Scan for the cell matching the given text and deliver its (X, Y) coordinate at center. 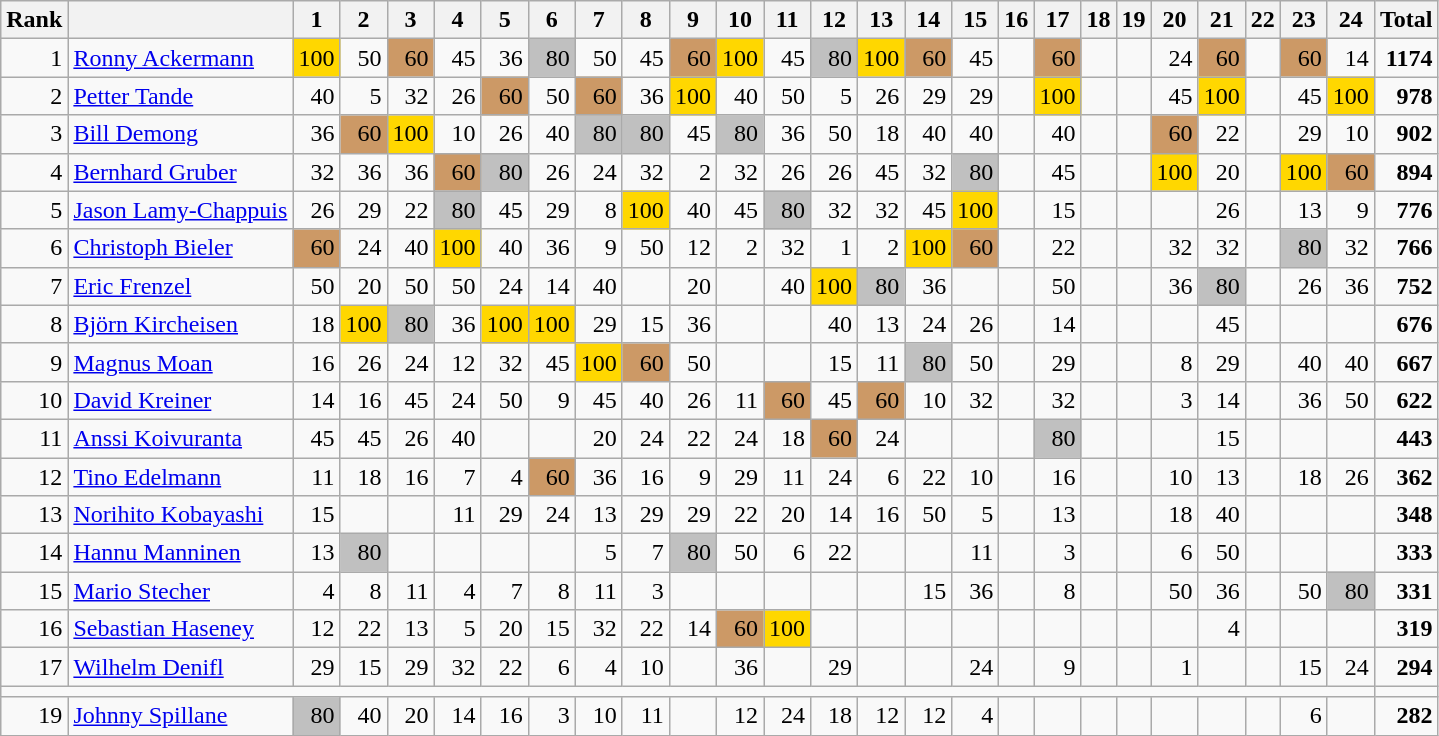
Sebastian Haseney (180, 629)
776 (1406, 210)
Norihito Kobayashi (180, 515)
Christoph Bieler (180, 248)
282 (1406, 716)
Jason Lamy-Chappuis (180, 210)
978 (1406, 96)
Bill Demong (180, 134)
Eric Frenzel (180, 286)
894 (1406, 172)
362 (1406, 477)
Wilhelm Denifl (180, 667)
Tino Edelmann (180, 477)
294 (1406, 667)
Petter Tande (180, 96)
902 (1406, 134)
Hannu Manninen (180, 553)
443 (1406, 438)
766 (1406, 248)
21 (1222, 20)
David Kreiner (180, 400)
Magnus Moan (180, 362)
Total (1406, 20)
331 (1406, 591)
752 (1406, 286)
Rank (34, 20)
Ronny Ackermann (180, 58)
348 (1406, 515)
Anssi Koivuranta (180, 438)
Björn Kircheisen (180, 324)
Johnny Spillane (180, 716)
Mario Stecher (180, 591)
622 (1406, 400)
676 (1406, 324)
667 (1406, 362)
Bernhard Gruber (180, 172)
23 (1304, 20)
319 (1406, 629)
333 (1406, 553)
1174 (1406, 58)
